Pinpoint the cell where the given text exists, returning its [X, Y] midpoint coordinate. 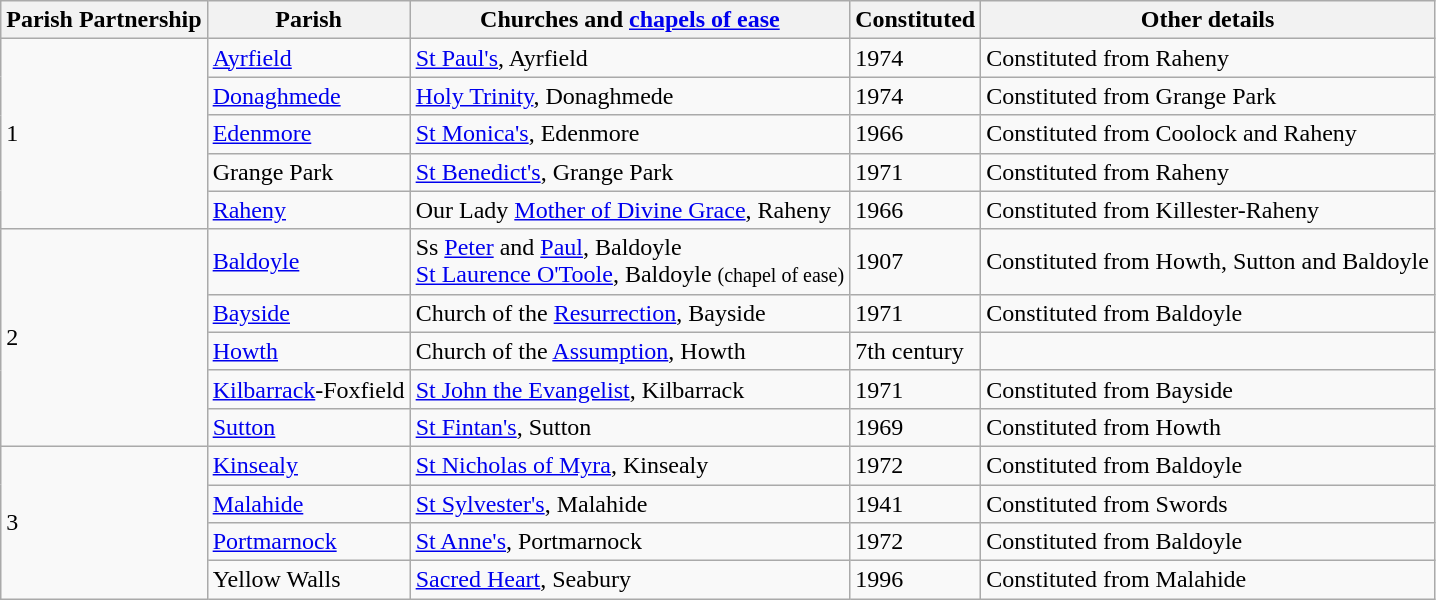
Constituted from Coolock and Raheny [1208, 134]
Baldoyle [308, 262]
Grange Park [308, 172]
Constituted from Malahide [1208, 580]
Sacred Heart, Seabury [630, 580]
St John the Evangelist, Kilbarrack [630, 389]
St Paul's, Ayrfield [630, 58]
Portmarnock [308, 542]
Our Lady Mother of Divine Grace, Raheny [630, 210]
Parish Partnership [104, 20]
Parish [308, 20]
Other details [1208, 20]
Constituted from Howth [1208, 427]
St Fintan's, Sutton [630, 427]
Raheny [308, 210]
Constituted from Grange Park [1208, 96]
Church of the Assumption, Howth [630, 351]
7th century [916, 351]
Ss Peter and Paul, BaldoyleSt Laurence O'Toole, Baldoyle (chapel of ease) [630, 262]
Bayside [308, 313]
1907 [916, 262]
Constituted from Bayside [1208, 389]
Kinsealy [308, 465]
St Anne's, Portmarnock [630, 542]
2 [104, 338]
Constituted from Howth, Sutton and Baldoyle [1208, 262]
Church of the Resurrection, Bayside [630, 313]
Constituted from Killester-Raheny [1208, 210]
Malahide [308, 503]
St Nicholas of Myra, Kinsealy [630, 465]
Constituted [916, 20]
Holy Trinity, Donaghmede [630, 96]
Howth [308, 351]
Edenmore [308, 134]
Sutton [308, 427]
St Benedict's, Grange Park [630, 172]
Donaghmede [308, 96]
Churches and chapels of ease [630, 20]
1969 [916, 427]
Yellow Walls [308, 580]
1996 [916, 580]
Ayrfield [308, 58]
3 [104, 522]
Constituted from Swords [1208, 503]
St Monica's, Edenmore [630, 134]
St Sylvester's, Malahide [630, 503]
1941 [916, 503]
Kilbarrack-Foxfield [308, 389]
1 [104, 134]
